Capture the cell that displays the provided text and extract its (X, Y) central coordinate. 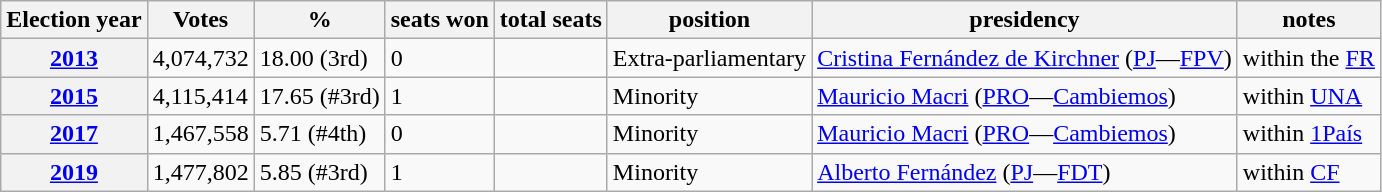
position (709, 20)
Votes (200, 20)
Alberto Fernández (PJ—FDT) (1025, 172)
seats won (440, 20)
within UNA (1308, 96)
within the FR (1308, 58)
4,115,414 (200, 96)
2019 (74, 172)
Extra-parliamentary (709, 58)
1,477,802 (200, 172)
2017 (74, 134)
Election year (74, 20)
5.85 (#3rd) (320, 172)
notes (1308, 20)
1,467,558 (200, 134)
Cristina Fernández de Kirchner (PJ—FPV) (1025, 58)
18.00 (3rd) (320, 58)
4,074,732 (200, 58)
within 1País (1308, 134)
17.65 (#3rd) (320, 96)
% (320, 20)
2013 (74, 58)
5.71 (#4th) (320, 134)
total seats (550, 20)
within CF (1308, 172)
presidency (1025, 20)
2015 (74, 96)
